Scan for the cell matching the given text and deliver its (x, y) coordinate at center. 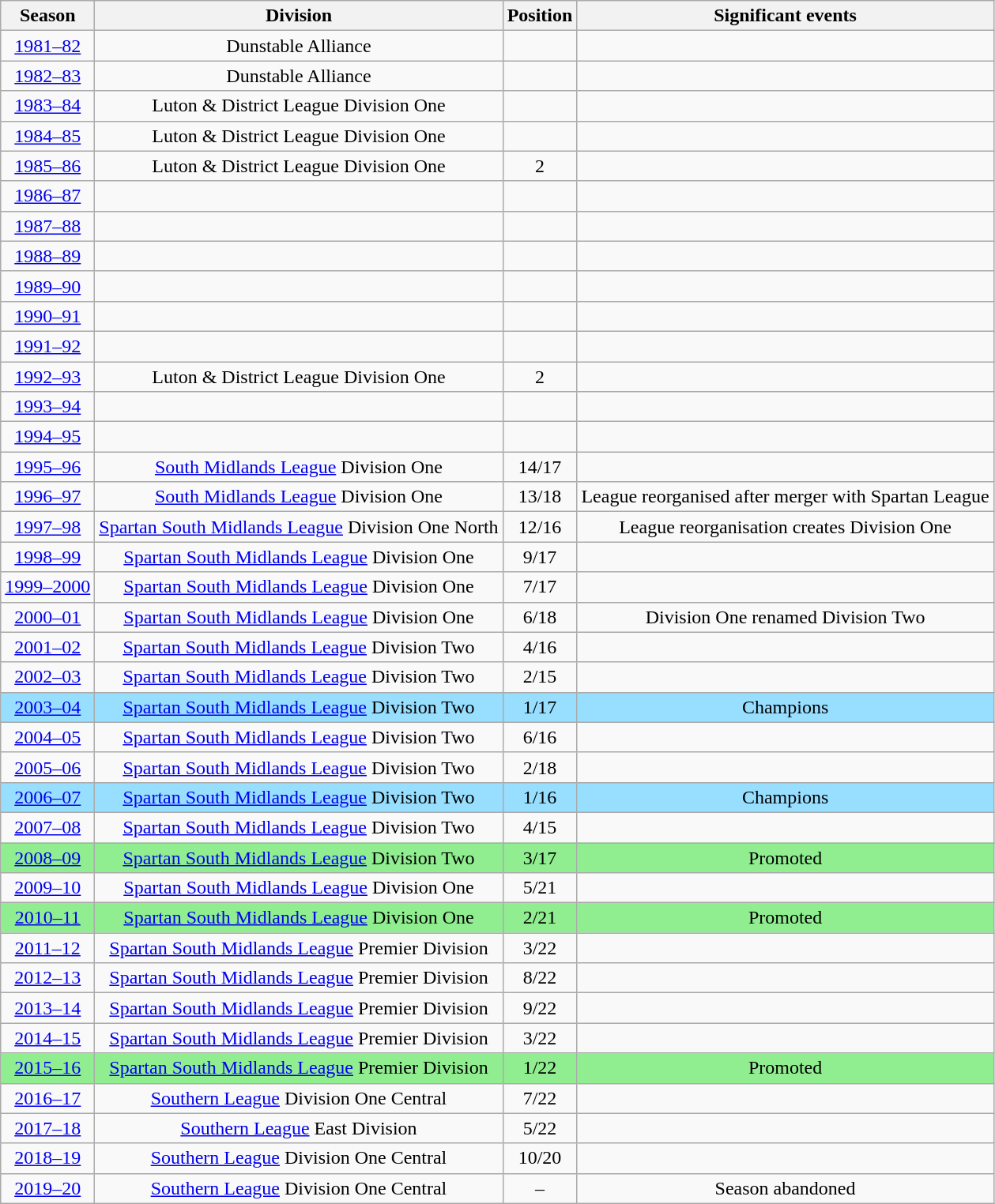
1986–87 (47, 196)
League reorganised after merger with Spartan League (786, 497)
2019–20 (47, 1188)
5/22 (540, 1128)
Division (299, 16)
1998–99 (47, 557)
League reorganisation creates Division One (786, 527)
1995–96 (47, 467)
1996–97 (47, 497)
2/18 (540, 767)
1984–85 (47, 136)
2018–19 (47, 1158)
1/16 (540, 797)
1983–84 (47, 106)
9/17 (540, 557)
2008–09 (47, 857)
14/17 (540, 467)
6/18 (540, 617)
2015–16 (47, 1068)
1981–82 (47, 46)
1987–88 (47, 226)
2006–07 (47, 797)
7/22 (540, 1098)
1990–91 (47, 316)
1/22 (540, 1068)
Position (540, 16)
10/20 (540, 1158)
1999–2000 (47, 587)
5/21 (540, 888)
13/18 (540, 497)
2007–08 (47, 827)
2012–13 (47, 978)
2016–17 (47, 1098)
2017–18 (47, 1128)
7/17 (540, 587)
6/16 (540, 737)
8/22 (540, 978)
2009–10 (47, 888)
1989–90 (47, 286)
1985–86 (47, 166)
Significant events (786, 16)
1/17 (540, 707)
1991–92 (47, 346)
1993–94 (47, 407)
2003–04 (47, 707)
Season abandoned (786, 1188)
2001–02 (47, 647)
2004–05 (47, 737)
Season (47, 16)
4/16 (540, 647)
Division One renamed Division Two (786, 617)
1997–98 (47, 527)
4/15 (540, 827)
1994–95 (47, 437)
1992–93 (47, 377)
3/17 (540, 857)
2014–15 (47, 1038)
2/15 (540, 677)
2/21 (540, 918)
2005–06 (47, 767)
2011–12 (47, 948)
2002–03 (47, 677)
– (540, 1188)
9/22 (540, 1008)
2010–11 (47, 918)
2013–14 (47, 1008)
Southern League East Division (299, 1128)
12/16 (540, 527)
Spartan South Midlands League Division One North (299, 527)
2000–01 (47, 617)
1988–89 (47, 256)
1982–83 (47, 76)
